Extract the (x, y) coordinate from the center of the cell holding the provided text.  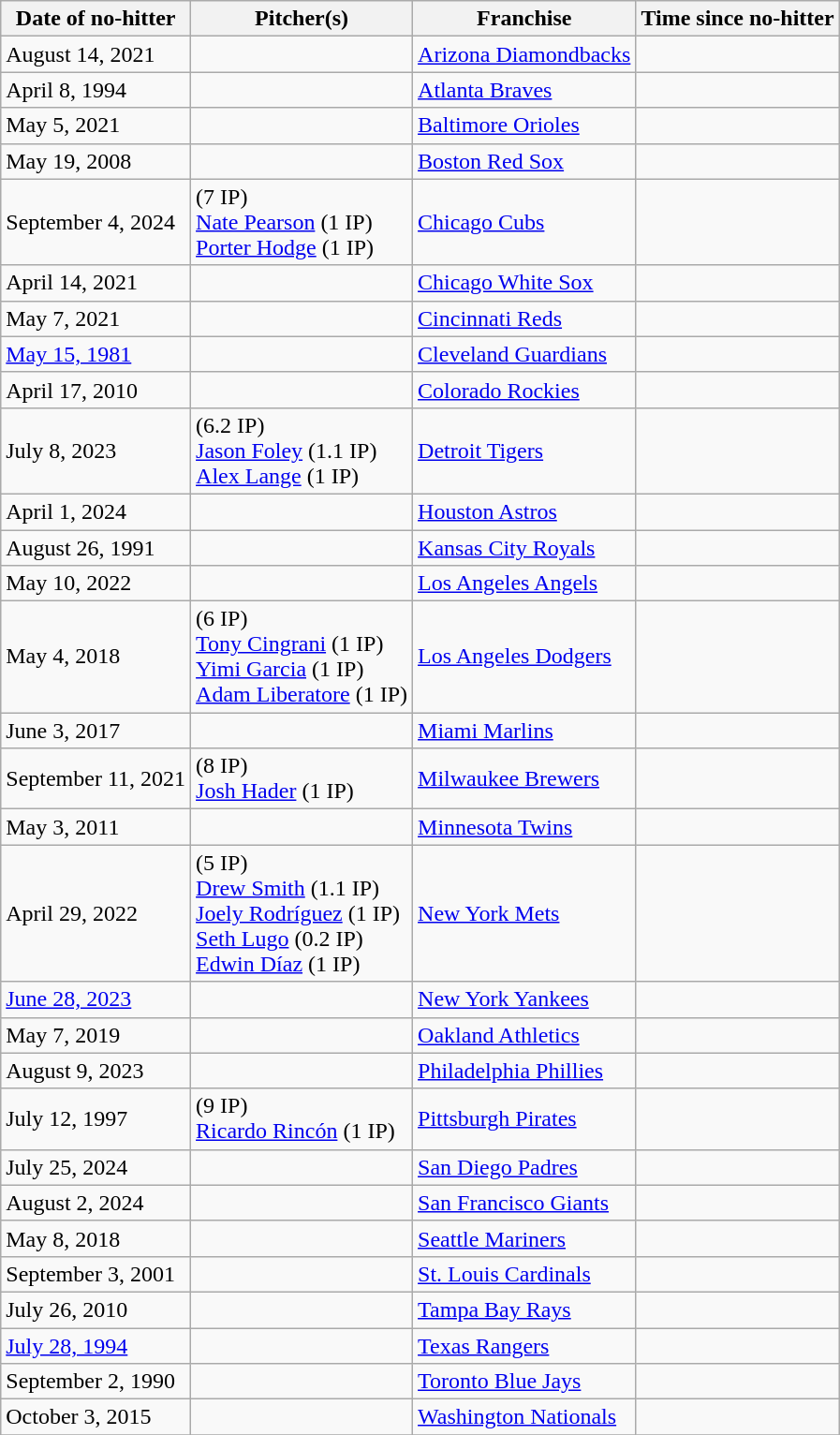
Oakland Athletics (524, 1035)
Arizona Diamondbacks (524, 54)
(8 IP)Josh Hader (1 IP) (302, 779)
May 8, 2018 (96, 1238)
April 1, 2024 (96, 511)
Date of no-hitter (96, 19)
Philadelphia Phillies (524, 1071)
Seattle Mariners (524, 1238)
July 28, 1994 (96, 1346)
Cleveland Guardians (524, 354)
May 5, 2021 (96, 126)
July 8, 2023 (96, 451)
August 14, 2021 (96, 54)
Colorado Rockies (524, 390)
August 9, 2023 (96, 1071)
May 4, 2018 (96, 658)
September 4, 2024 (96, 222)
Washington Nationals (524, 1417)
Franchise (524, 19)
Miami Marlins (524, 731)
Pitcher(s) (302, 19)
July 26, 2010 (96, 1309)
Los Angeles Angels (524, 584)
(6.2 IP)Jason Foley (1.1 IP)Alex Lange (1 IP) (302, 451)
May 7, 2019 (96, 1035)
Chicago Cubs (524, 222)
Time since no-hitter (738, 19)
San Francisco Giants (524, 1203)
August 2, 2024 (96, 1203)
Los Angeles Dodgers (524, 658)
(7 IP)Nate Pearson (1 IP)Porter Hodge (1 IP) (302, 222)
Houston Astros (524, 511)
July 25, 2024 (96, 1167)
Pittsburgh Pirates (524, 1118)
Baltimore Orioles (524, 126)
May 19, 2008 (96, 161)
Chicago White Sox (524, 283)
May 3, 2011 (96, 827)
June 3, 2017 (96, 731)
May 10, 2022 (96, 584)
April 8, 1994 (96, 90)
April 14, 2021 (96, 283)
(6 IP)Tony Cingrani (1 IP)Yimi Garcia (1 IP)Adam Liberatore (1 IP) (302, 658)
(9 IP)Ricardo Rincón (1 IP) (302, 1118)
April 17, 2010 (96, 390)
September 11, 2021 (96, 779)
Minnesota Twins (524, 827)
August 26, 1991 (96, 548)
New York Mets (524, 913)
(5 IP)Drew Smith (1.1 IP) Joely Rodríguez (1 IP) Seth Lugo (0.2 IP) Edwin Díaz (1 IP) (302, 913)
October 3, 2015 (96, 1417)
Atlanta Braves (524, 90)
Detroit Tigers (524, 451)
June 28, 2023 (96, 999)
September 3, 2001 (96, 1274)
Milwaukee Brewers (524, 779)
May 7, 2021 (96, 318)
San Diego Padres (524, 1167)
Texas Rangers (524, 1346)
St. Louis Cardinals (524, 1274)
May 15, 1981 (96, 354)
Cincinnati Reds (524, 318)
Boston Red Sox (524, 161)
July 12, 1997 (96, 1118)
New York Yankees (524, 999)
Tampa Bay Rays (524, 1309)
Kansas City Royals (524, 548)
Toronto Blue Jays (524, 1382)
April 29, 2022 (96, 913)
September 2, 1990 (96, 1382)
